Return the (X, Y) coordinate for the center point of the cell that contains the specified text.  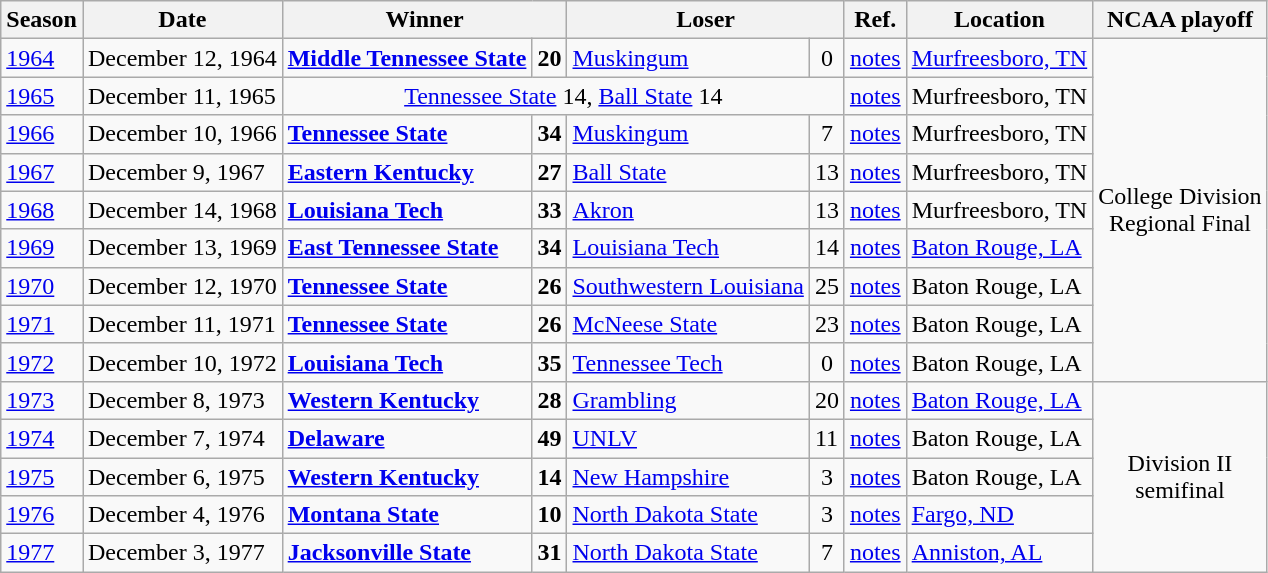
Ref. (875, 20)
December 8, 1973 (182, 400)
Division IIsemifinal (1180, 476)
December 11, 1965 (182, 96)
Loser (706, 20)
33 (550, 210)
New Hampshire (688, 477)
Akron (688, 210)
December 9, 1967 (182, 172)
27 (550, 172)
December 7, 1974 (182, 438)
1973 (42, 400)
Ball State (688, 172)
10 (550, 515)
1974 (42, 438)
23 (826, 324)
1972 (42, 362)
December 10, 1972 (182, 362)
1975 (42, 477)
UNLV (688, 438)
NCAA playoff (1180, 20)
Tennessee State 14, Ball State 14 (563, 96)
East Tennessee State (407, 248)
1966 (42, 134)
Season (42, 20)
1977 (42, 553)
Winner (424, 20)
28 (550, 400)
December 10, 1966 (182, 134)
Date (182, 20)
College DivisionRegional Final (1180, 210)
Tennessee Tech (688, 362)
Middle Tennessee State (407, 58)
11 (826, 438)
December 13, 1969 (182, 248)
Delaware (407, 438)
Montana State (407, 515)
49 (550, 438)
December 4, 1976 (182, 515)
1970 (42, 286)
25 (826, 286)
December 12, 1964 (182, 58)
Eastern Kentucky (407, 172)
Southwestern Louisiana (688, 286)
Location (1000, 20)
Grambling (688, 400)
Jacksonville State (407, 553)
December 12, 1970 (182, 286)
McNeese State (688, 324)
Fargo, ND (1000, 515)
1964 (42, 58)
31 (550, 553)
1969 (42, 248)
December 3, 1977 (182, 553)
1968 (42, 210)
December 6, 1975 (182, 477)
December 11, 1971 (182, 324)
1971 (42, 324)
1965 (42, 96)
Anniston, AL (1000, 553)
1967 (42, 172)
1976 (42, 515)
December 14, 1968 (182, 210)
35 (550, 362)
